Scan for the cell matching the given text and deliver its [x, y] coordinate at center. 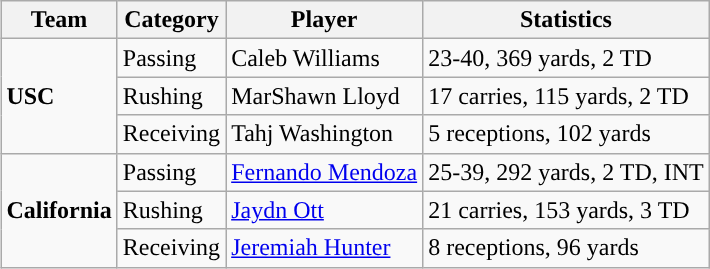
Team [59, 20]
5 receptions, 102 yards [566, 134]
Tahj Washington [324, 134]
8 receptions, 96 yards [566, 248]
Player [324, 20]
Jaydn Ott [324, 210]
17 carries, 115 yards, 2 TD [566, 96]
Jeremiah Hunter [324, 248]
25-39, 292 yards, 2 TD, INT [566, 172]
USC [59, 96]
Fernando Mendoza [324, 172]
Category [171, 20]
MarShawn Lloyd [324, 96]
Caleb Williams [324, 58]
Statistics [566, 20]
California [59, 210]
23-40, 369 yards, 2 TD [566, 58]
21 carries, 153 yards, 3 TD [566, 210]
